Return the [x, y] coordinate for the center point of the cell that contains the specified text.  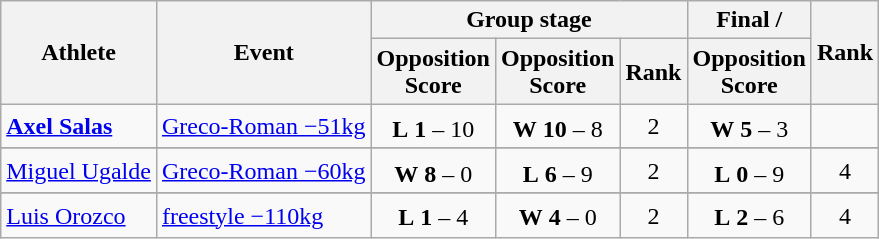
L 1 – 10 [433, 126]
freestyle −110kg [264, 216]
Athlete [79, 52]
Miguel Ugalde [79, 170]
W 10 – 8 [557, 126]
L 6 – 9 [557, 170]
Greco-Roman −60kg [264, 170]
Event [264, 52]
Group stage [529, 20]
W 5 – 3 [749, 126]
L 0 – 9 [749, 170]
Final / [749, 20]
Axel Salas [79, 126]
W 4 – 0 [557, 216]
Luis Orozco [79, 216]
L 2 – 6 [749, 216]
Greco-Roman −51kg [264, 126]
L 1 – 4 [433, 216]
W 8 – 0 [433, 170]
